Provide the (X, Y) coordinate of the cell's center where the given text is located.  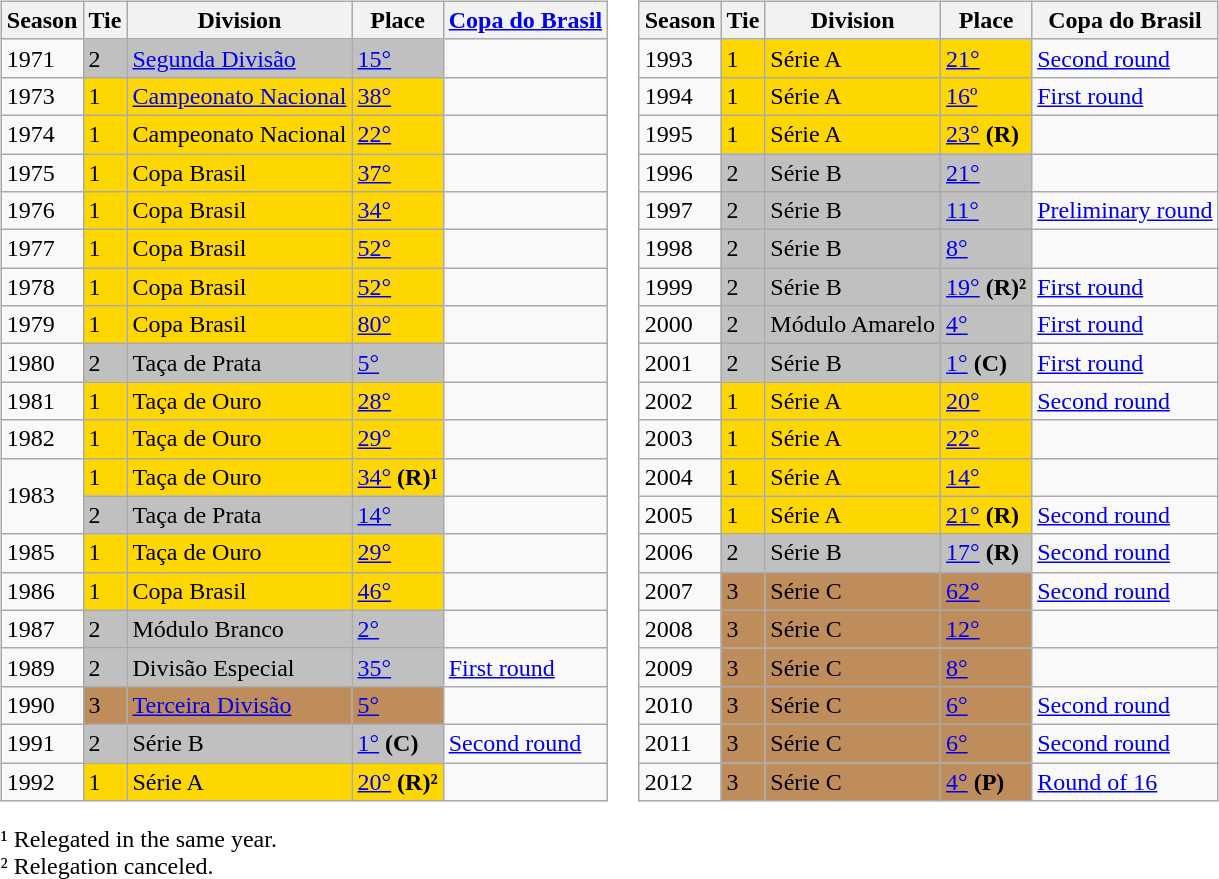
20° (986, 401)
1996 (680, 173)
21° (R) (986, 515)
80° (398, 325)
Módulo Branco (240, 629)
1983 (42, 496)
34° (398, 211)
1986 (42, 591)
1992 (42, 781)
Divisão Especial (240, 667)
1989 (42, 667)
46° (398, 591)
2012 (680, 781)
1978 (42, 287)
17° (R) (986, 553)
2° (398, 629)
2010 (680, 705)
2009 (680, 667)
37° (398, 173)
1998 (680, 249)
4° (986, 325)
1997 (680, 211)
Round of 16 (1125, 781)
1993 (680, 58)
Preliminary round (1125, 211)
2011 (680, 743)
15° (398, 58)
28° (398, 401)
1990 (42, 705)
2000 (680, 325)
2002 (680, 401)
2003 (680, 439)
2004 (680, 477)
20° (R)² (398, 781)
23° (R) (986, 134)
1976 (42, 211)
1977 (42, 249)
1980 (42, 363)
1974 (42, 134)
35° (398, 667)
1994 (680, 96)
11° (986, 211)
1999 (680, 287)
2006 (680, 553)
1973 (42, 96)
1982 (42, 439)
2001 (680, 363)
1981 (42, 401)
1975 (42, 173)
12° (986, 629)
62° (986, 591)
2008 (680, 629)
34° (R)¹ (398, 477)
1991 (42, 743)
Terceira Divisão (240, 705)
2007 (680, 591)
1985 (42, 553)
1995 (680, 134)
Segunda Divisão (240, 58)
16º (986, 96)
Módulo Amarelo (853, 325)
19° (R)² (986, 287)
2005 (680, 515)
4° (P) (986, 781)
1987 (42, 629)
1971 (42, 58)
38° (398, 96)
1979 (42, 325)
